Capture the cell that displays the provided text and extract its [x, y] central coordinate. 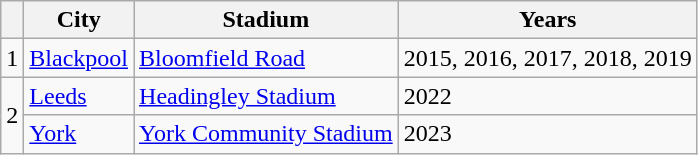
Headingley Stadium [266, 96]
2015, 2016, 2017, 2018, 2019 [548, 58]
York Community Stadium [266, 134]
2 [12, 115]
Blackpool [79, 58]
Leeds [79, 96]
Years [548, 20]
Bloomfield Road [266, 58]
1 [12, 58]
York [79, 134]
Stadium [266, 20]
City [79, 20]
2022 [548, 96]
2023 [548, 134]
